From the cell containing the given text, extract its center point as [X, Y] coordinate. 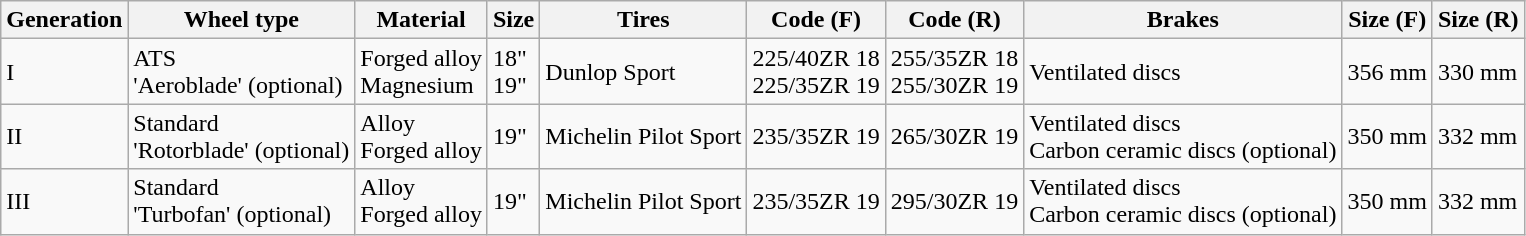
ATS'Aeroblade' (optional) [242, 72]
III [64, 202]
II [64, 136]
Material [422, 20]
Ventilated discs [1183, 72]
18"19" [513, 72]
Size [513, 20]
I [64, 72]
Dunlop Sport [644, 72]
Tires [644, 20]
Code (F) [816, 20]
255/35ZR 18255/30ZR 19 [954, 72]
Standard'Rotorblade' (optional) [242, 136]
Size (R) [1478, 20]
330 mm [1478, 72]
295/30ZR 19 [954, 202]
Code (R) [954, 20]
356 mm [1387, 72]
Size (F) [1387, 20]
265/30ZR 19 [954, 136]
225/40ZR 18225/35ZR 19 [816, 72]
Forged alloyMagnesium [422, 72]
Standard'Turbofan' (optional) [242, 202]
Wheel type [242, 20]
Brakes [1183, 20]
Generation [64, 20]
